Locate the cell with the specified text and output its (x, y) center coordinate. 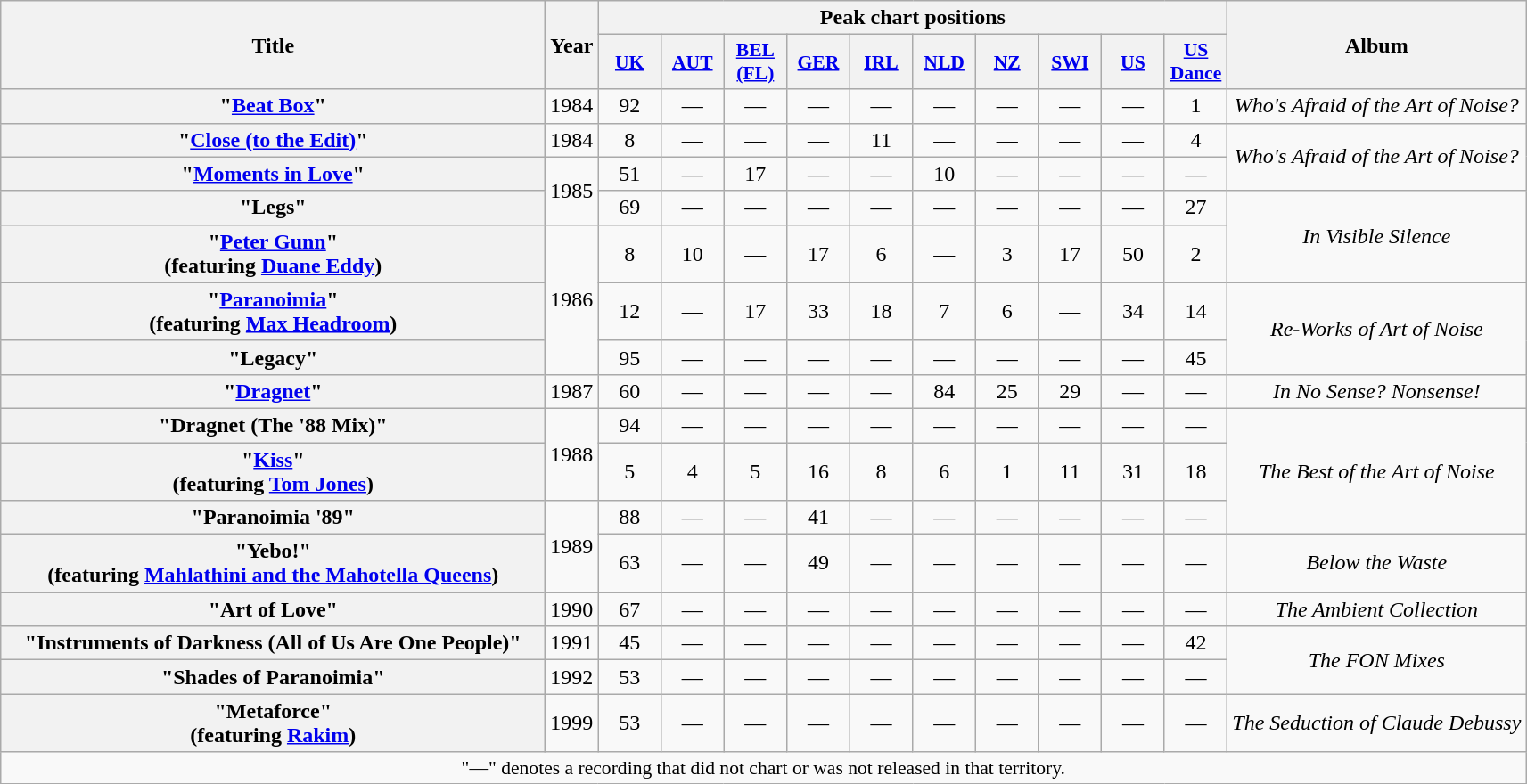
16 (818, 470)
IRL (881, 62)
NLD (945, 62)
63 (629, 563)
2 (1196, 253)
25 (1007, 391)
"Legs" (273, 208)
51 (629, 174)
"Art of Love" (273, 609)
Below the Waste (1376, 563)
33 (818, 312)
Year (572, 45)
34 (1134, 312)
1986 (572, 299)
UK (629, 62)
"Yebo!"(featuring Mahlathini and the Mahotella Queens) (273, 563)
50 (1134, 253)
NZ (1007, 62)
1999 (572, 723)
The Best of the Art of Noise (1376, 470)
88 (629, 518)
1987 (572, 391)
1992 (572, 677)
1989 (572, 547)
"Kiss"(featuring Tom Jones) (273, 470)
"Metaforce"(featuring Rakim) (273, 723)
Peak chart positions (913, 18)
The Ambient Collection (1376, 609)
The Seduction of Claude Debussy (1376, 723)
"Paranoimia '89" (273, 518)
"Dragnet (The '88 Mix)" (273, 425)
84 (945, 391)
12 (629, 312)
92 (629, 106)
"Moments in Love" (273, 174)
USDance (1196, 62)
1988 (572, 454)
"Peter Gunn"(featuring Duane Eddy) (273, 253)
"Paranoimia"(featuring Max Headroom) (273, 312)
"Legacy" (273, 357)
95 (629, 357)
69 (629, 208)
"Shades of Paranoimia" (273, 677)
49 (818, 563)
"Close (to the Edit)" (273, 140)
1985 (572, 191)
In No Sense? Nonsense! (1376, 391)
41 (818, 518)
"Dragnet" (273, 391)
GER (818, 62)
3 (1007, 253)
29 (1070, 391)
The FON Mixes (1376, 660)
14 (1196, 312)
60 (629, 391)
BEL(FL) (756, 62)
27 (1196, 208)
"Beat Box" (273, 106)
Title (273, 45)
1990 (572, 609)
7 (945, 312)
"Instruments of Darkness (All of Us Are One People)" (273, 643)
"—" denotes a recording that did not chart or was not released in that territory. (763, 768)
1991 (572, 643)
Re-Works of Art of Noise (1376, 328)
42 (1196, 643)
In Visible Silence (1376, 237)
94 (629, 425)
AUT (692, 62)
31 (1134, 470)
Album (1376, 45)
67 (629, 609)
US (1134, 62)
SWI (1070, 62)
